For the text-containing cell, return its midpoint in (x, y) coordinate format. 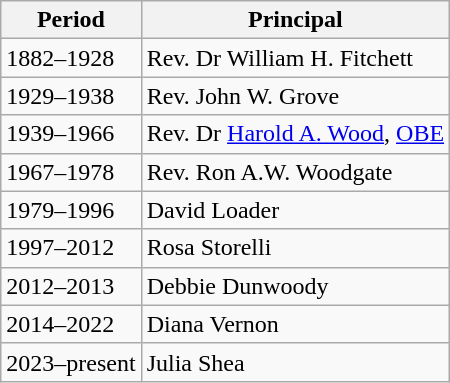
2012–2013 (71, 286)
Rosa Storelli (295, 248)
Julia Shea (295, 362)
1882–1928 (71, 58)
1967–1978 (71, 172)
1997–2012 (71, 248)
1929–1938 (71, 96)
Rev. Ron A.W. Woodgate (295, 172)
Rev. Dr Harold A. Wood, OBE (295, 134)
Rev. Dr William H. Fitchett (295, 58)
Principal (295, 20)
1939–1966 (71, 134)
Diana Vernon (295, 324)
David Loader (295, 210)
1979–1996 (71, 210)
Debbie Dunwoody (295, 286)
2014–2022 (71, 324)
Rev. John W. Grove (295, 96)
2023–present (71, 362)
Period (71, 20)
